Pinpoint the cell where the given text exists, returning its [X, Y] midpoint coordinate. 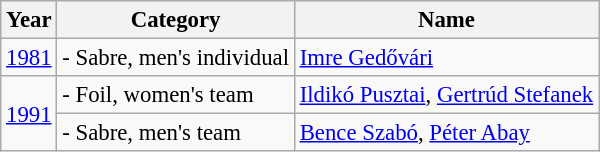
Name [446, 20]
1981 [29, 58]
Category [176, 20]
- Sabre, men's team [176, 133]
Ildikó Pusztai, Gertrúd Stefanek [446, 95]
1991 [29, 114]
Year [29, 20]
- Sabre, men's individual [176, 58]
- Foil, women's team [176, 95]
Imre Gedővári [446, 58]
Bence Szabó, Péter Abay [446, 133]
